Search for the cell housing the specified text and yield its (x, y) center coordinate. 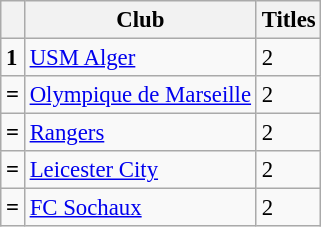
FC Sochaux (140, 208)
Leicester City (140, 170)
Olympique de Marseille (140, 95)
1 (13, 58)
Rangers (140, 133)
Titles (288, 20)
Club (140, 20)
USM Alger (140, 58)
